Scan for the cell matching the given text and deliver its [x, y] coordinate at center. 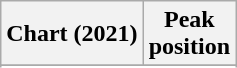
Peakposition [189, 34]
Chart (2021) [72, 34]
